Determine the (X, Y) coordinate at the center of the cell enclosing the given text.  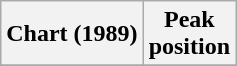
Chart (1989) (72, 34)
Peakposition (189, 34)
